Return (x, y) of the center of cell containing provided text 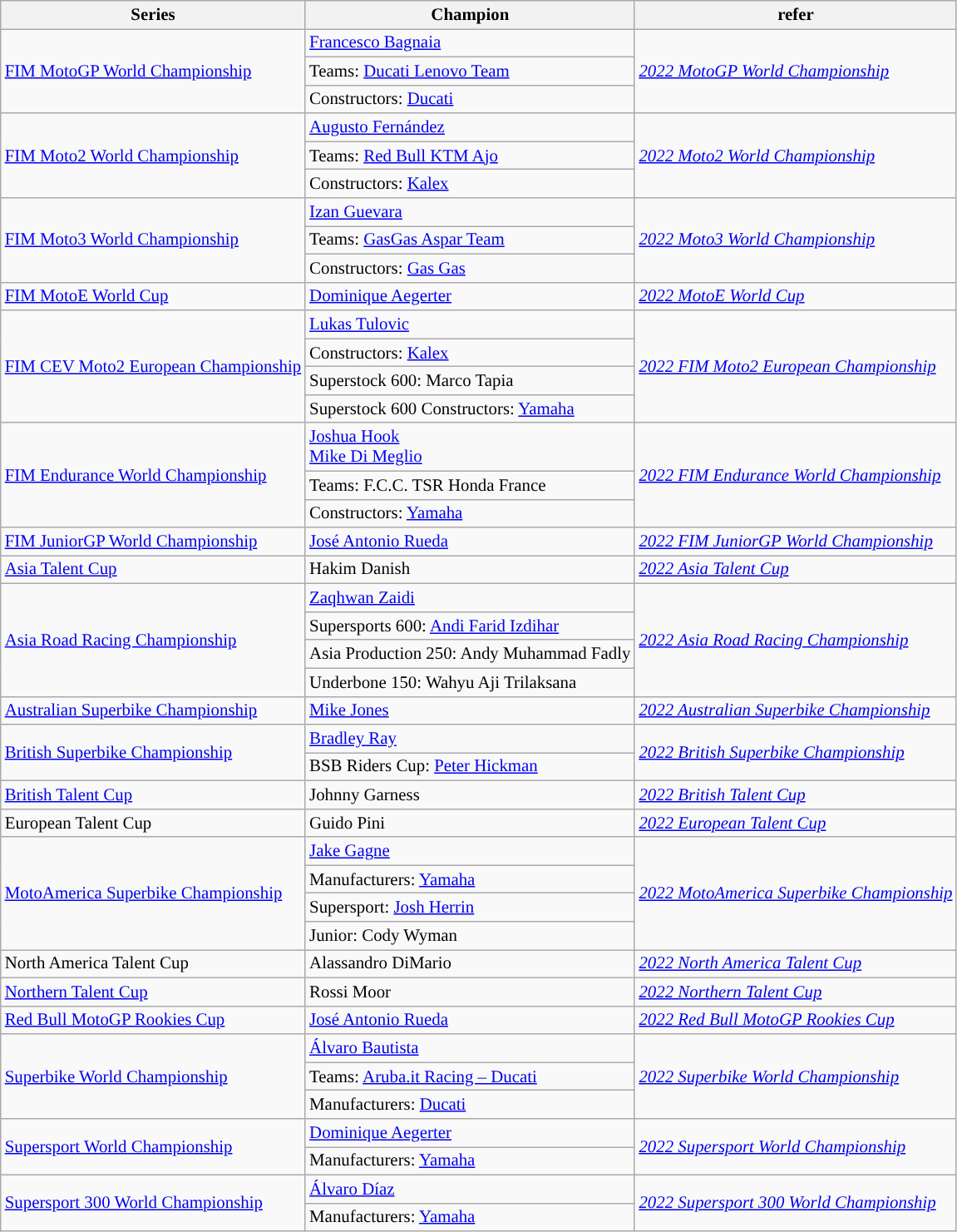
2022 Supersport World Championship (795, 1147)
British Superbike Championship (153, 753)
Asia Road Racing Championship (153, 641)
Champion (470, 15)
Superbike World Championship (153, 1076)
FIM CEV Moto2 European Championship (153, 366)
Mike Jones (470, 710)
2022 North America Talent Cup (795, 964)
Asia Production 250: Andy Muhammad Fadly (470, 654)
2022 Australian Superbike Championship (795, 710)
FIM MotoE World Cup (153, 296)
2022 FIM JuniorGP World Championship (795, 542)
Teams: Red Bull KTM Ajo (470, 156)
Augusto Fernández (470, 127)
Red Bull MotoGP Rookies Cup (153, 1020)
FIM Moto3 World Championship (153, 240)
Supersport World Championship (153, 1147)
Jake Gagne (470, 851)
FIM Endurance World Championship (153, 475)
2022 Supersport 300 World Championship (795, 1203)
Bradley Ray (470, 739)
FIM JuniorGP World Championship (153, 542)
Rossi Moor (470, 992)
2022 British Talent Cup (795, 794)
2022 FIM Moto2 European Championship (795, 366)
Superstock 600 Constructors: Yamaha (470, 408)
European Talent Cup (153, 823)
2022 MotoE World Cup (795, 296)
2022 MotoGP World Championship (795, 71)
2022 Asia Road Racing Championship (795, 641)
MotoAmerica Superbike Championship (153, 893)
Constructors: Ducati (470, 99)
Supersport 300 World Championship (153, 1203)
Supersports 600: Andi Farid Izdihar (470, 626)
Junior: Cody Wyman (470, 936)
Constructors: Gas Gas (470, 268)
2022 Red Bull MotoGP Rookies Cup (795, 1020)
Teams: Ducati Lenovo Team (470, 71)
2022 Asia Talent Cup (795, 570)
Johnny Garness (470, 794)
2022 Northern Talent Cup (795, 992)
BSB Riders Cup: Peter Hickman (470, 767)
2022 Moto3 World Championship (795, 240)
North America Talent Cup (153, 964)
Lukas Tulovic (470, 324)
Manufacturers: Ducati (470, 1105)
2022 Moto2 World Championship (795, 156)
2022 British Superbike Championship (795, 753)
Alassandro DiMario (470, 964)
Series (153, 15)
FIM Moto2 World Championship (153, 156)
Teams: GasGas Aspar Team (470, 240)
British Talent Cup (153, 794)
Hakim Danish (470, 570)
Álvaro Bautista (470, 1048)
Zaqhwan Zaidi (470, 598)
refer (795, 15)
Northern Talent Cup (153, 992)
Guido Pini (470, 823)
Álvaro Díaz (470, 1189)
Australian Superbike Championship (153, 710)
Francesco Bagnaia (470, 42)
2022 European Talent Cup (795, 823)
Asia Talent Cup (153, 570)
Constructors: Yamaha (470, 513)
2022 FIM Endurance World Championship (795, 475)
Joshua Hook Mike Di Meglio (470, 447)
Teams: Aruba.it Racing – Ducati (470, 1076)
Supersport: Josh Herrin (470, 908)
Underbone 150: Wahyu Aji Trilaksana (470, 682)
Izan Guevara (470, 212)
2022 MotoAmerica Superbike Championship (795, 893)
Teams: F.C.C. TSR Honda France (470, 485)
Superstock 600: Marco Tapia (470, 381)
FIM MotoGP World Championship (153, 71)
2022 Superbike World Championship (795, 1076)
